Return the [x, y] coordinate for the center point of the cell that contains the specified text.  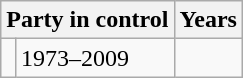
Party in control [88, 20]
Years [208, 20]
1973–2009 [94, 58]
